For the text-containing cell, return its midpoint in [x, y] coordinate format. 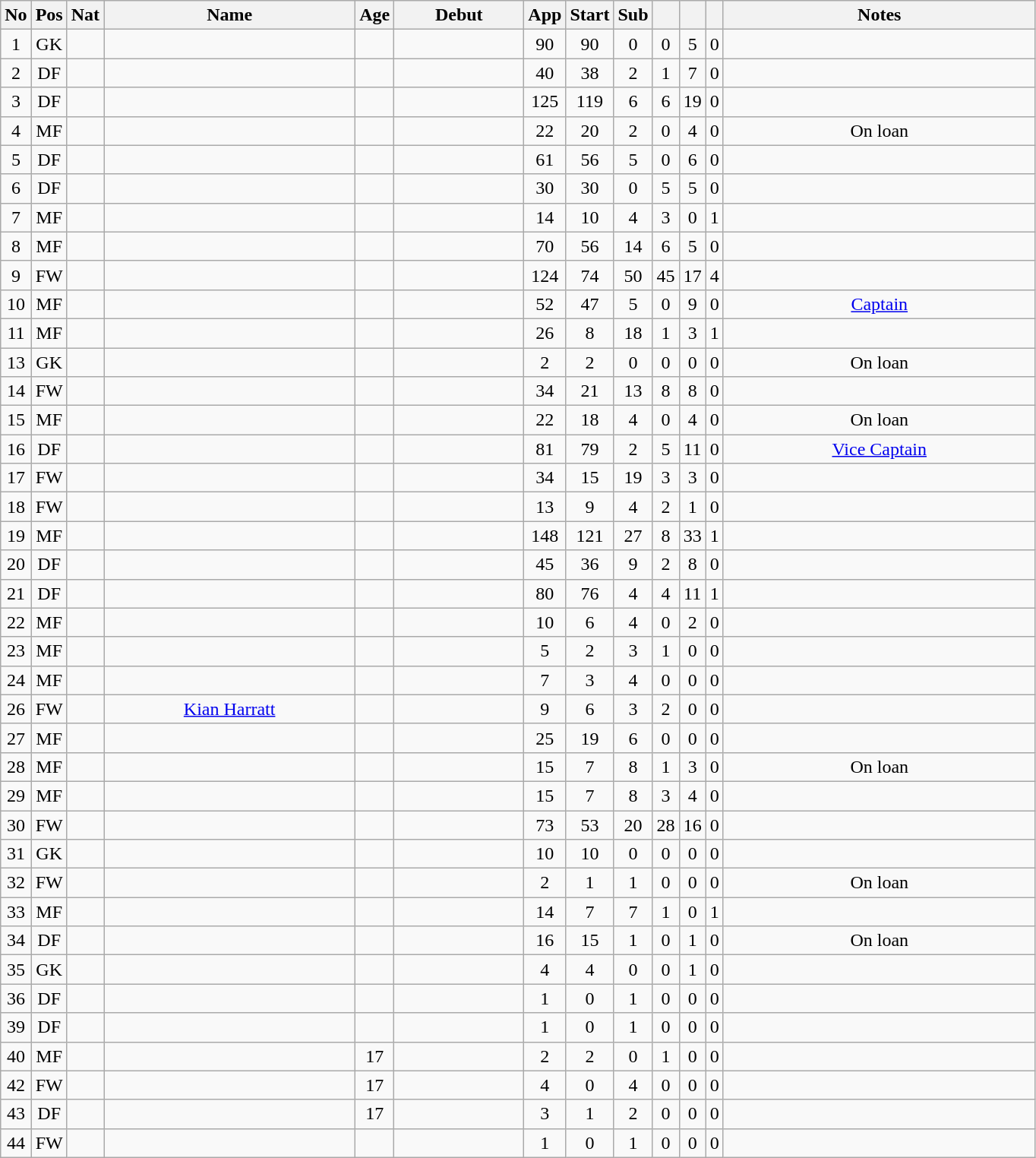
43 [16, 1114]
32 [16, 883]
81 [545, 449]
38 [589, 73]
73 [545, 824]
76 [589, 593]
47 [589, 304]
Pos [49, 15]
Notes [880, 15]
Nat [85, 15]
121 [589, 536]
No [16, 15]
29 [16, 796]
50 [633, 275]
Name [229, 15]
App [545, 15]
80 [545, 593]
Start [589, 15]
Sub [633, 15]
35 [16, 970]
61 [545, 160]
Age [375, 15]
70 [545, 246]
Vice Captain [880, 449]
39 [16, 1027]
52 [545, 304]
Kian Harratt [229, 709]
25 [545, 738]
31 [16, 854]
125 [545, 102]
148 [545, 536]
44 [16, 1143]
42 [16, 1085]
119 [589, 102]
53 [589, 824]
79 [589, 449]
23 [16, 651]
24 [16, 680]
Debut [459, 15]
74 [589, 275]
124 [545, 275]
Captain [880, 304]
